Determine the (x, y) coordinate at the center of the cell enclosing the given text.  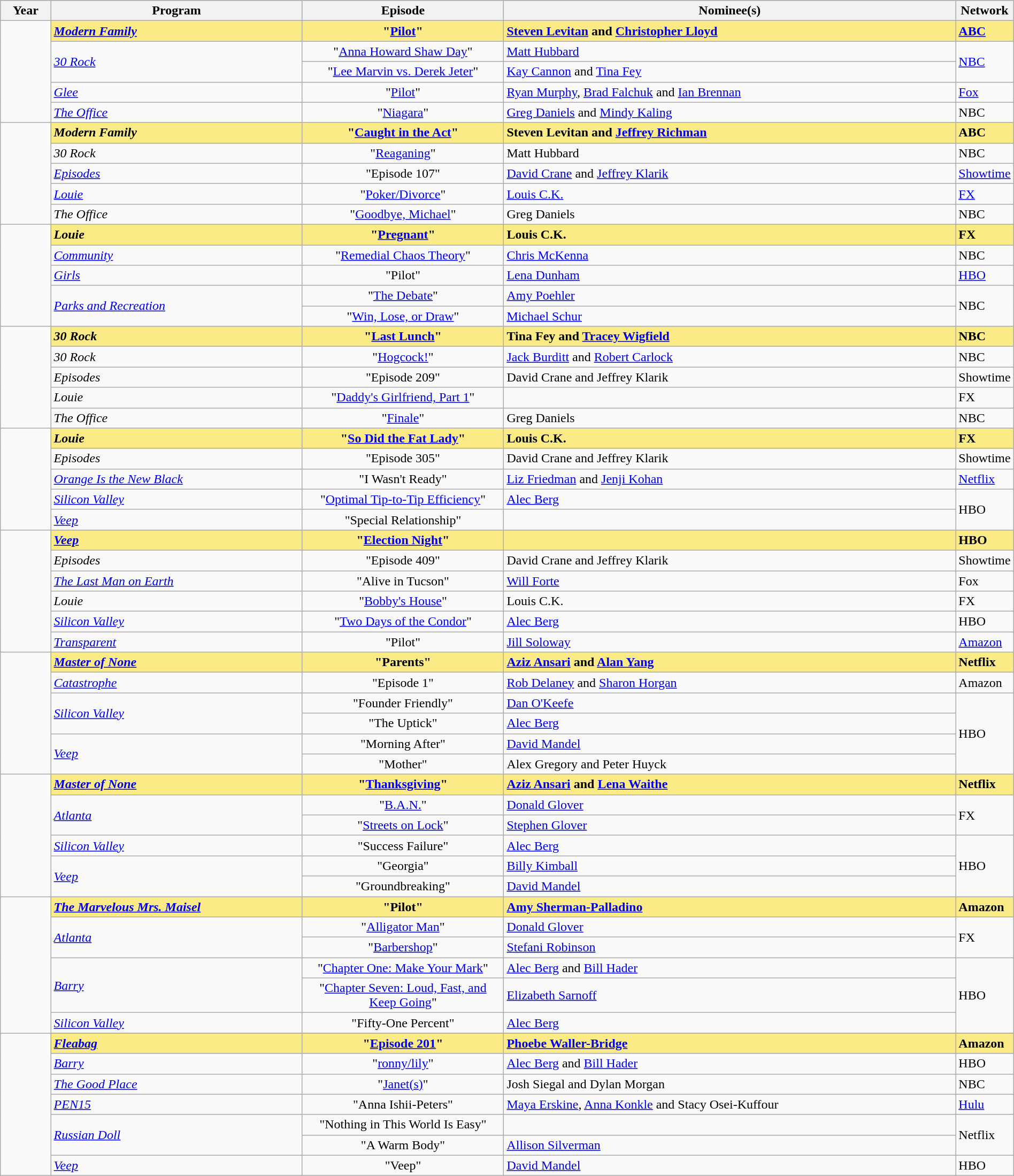
"The Uptick" (403, 723)
The Marvelous Mrs. Maisel (176, 907)
Jack Burditt and Robert Carlock (729, 357)
"Episode 201" (403, 1043)
Elizabeth Sarnoff (729, 995)
"Chapter One: Make Your Mark" (403, 968)
The Last Man on Earth (176, 581)
PEN15 (176, 1104)
Hulu (985, 1104)
"A Warm Body" (403, 1145)
Dan O'Keefe (729, 703)
Community (176, 255)
Russian Doll (176, 1135)
Liz Friedman and Jenji Kohan (729, 479)
"Thanksgiving" (403, 784)
"Morning After" (403, 744)
The Good Place (176, 1084)
Lena Dunham (729, 276)
"Success Failure" (403, 845)
"I Wasn't Ready" (403, 479)
Chris McKenna (729, 255)
"Caught in the Act" (403, 133)
Phoebe Waller-Bridge (729, 1043)
Tina Fey and Tracey Wigfield (729, 337)
"Two Days of the Condor" (403, 622)
Stefani Robinson (729, 948)
Ryan Murphy, Brad Falchuk and Ian Brennan (729, 92)
"Last Lunch" (403, 337)
Steven Levitan and Christopher Lloyd (729, 31)
Program (176, 11)
"Pregnant" (403, 234)
Glee (176, 92)
"Georgia" (403, 866)
Catastrophe (176, 683)
"Niagara" (403, 112)
"Daddy's Girlfriend, Part 1" (403, 398)
Network (985, 11)
"Mother" (403, 764)
Parks and Recreation (176, 306)
"Optimal Tip-to-Tip Efficiency" (403, 499)
Nominee(s) (729, 11)
"Anna Ishii-Peters" (403, 1104)
"Chapter Seven: Loud, Fast, and Keep Going" (403, 995)
"Bobby's House" (403, 601)
"Barbershop" (403, 948)
"Streets on Lock" (403, 825)
Fleabag (176, 1043)
"So Did the Fat Lady" (403, 438)
Alex Gregory and Peter Huyck (729, 764)
Amy Poehler (729, 296)
Girls (176, 276)
"Fifty-One Percent" (403, 1023)
"Poker/Divorce" (403, 194)
"Janet(s)" (403, 1084)
"Special Relationship" (403, 520)
"Election Night" (403, 540)
"Reaganing" (403, 153)
Greg Daniels and Mindy Kaling (729, 112)
"Finale" (403, 418)
Josh Siegal and Dylan Morgan (729, 1084)
"Win, Lose, or Draw" (403, 316)
Michael Schur (729, 316)
"Goodbye, Michael" (403, 214)
"The Debate" (403, 296)
"B.A.N." (403, 805)
Aziz Ansari and Lena Waithe (729, 784)
"Hogcock!" (403, 357)
"Episode 305" (403, 459)
Jill Soloway (729, 642)
"Parents" (403, 662)
Maya Erskine, Anna Konkle and Stacy Osei-Kuffour (729, 1104)
Kay Cannon and Tina Fey (729, 72)
"Alligator Man" (403, 927)
"Alive in Tucson" (403, 581)
Rob Delaney and Sharon Horgan (729, 683)
Billy Kimball (729, 866)
Transparent (176, 642)
"Anna Howard Shaw Day" (403, 51)
"Episode 107" (403, 173)
Steven Levitan and Jeffrey Richman (729, 133)
"Nothing in This World Is Easy" (403, 1125)
Episode (403, 11)
Year (26, 11)
"Veep" (403, 1165)
"Remedial Chaos Theory" (403, 255)
Stephen Glover (729, 825)
"Groundbreaking" (403, 886)
Orange Is the New Black (176, 479)
Amy Sherman-Palladino (729, 907)
"Episode 209" (403, 377)
"Episode 1" (403, 683)
Allison Silverman (729, 1145)
Will Forte (729, 581)
"ronny/lily" (403, 1064)
Aziz Ansari and Alan Yang (729, 662)
"Episode 409" (403, 560)
"Lee Marvin vs. Derek Jeter" (403, 72)
"Founder Friendly" (403, 703)
